Output the [x, y] coordinate of the center of the cell containing the given text.  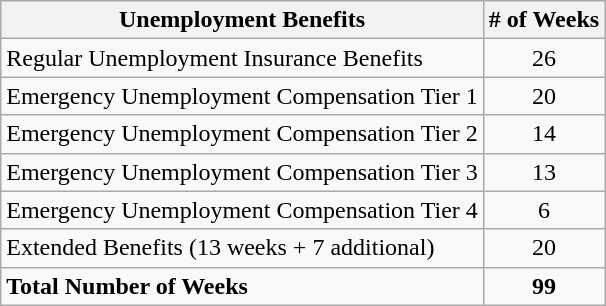
99 [544, 286]
Emergency Unemployment Compensation Tier 2 [242, 134]
26 [544, 58]
Emergency Unemployment Compensation Tier 1 [242, 96]
Emergency Unemployment Compensation Tier 3 [242, 172]
Unemployment Benefits [242, 20]
Extended Benefits (13 weeks + 7 additional) [242, 248]
14 [544, 134]
Total Number of Weeks [242, 286]
6 [544, 210]
Emergency Unemployment Compensation Tier 4 [242, 210]
Regular Unemployment Insurance Benefits [242, 58]
13 [544, 172]
# of Weeks [544, 20]
